Return the [X, Y] coordinate for the center point of the cell that contains the specified text.  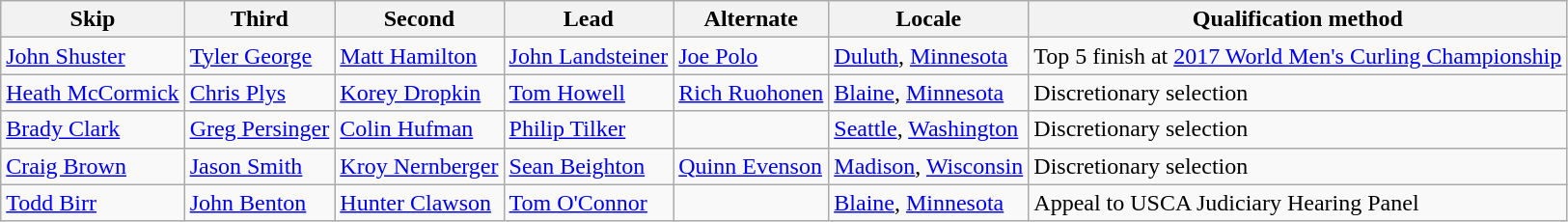
Greg Persinger [260, 129]
Alternate [751, 19]
Sean Beighton [589, 166]
Skip [93, 19]
John Benton [260, 203]
Colin Hufman [419, 129]
Philip Tilker [589, 129]
Second [419, 19]
Seattle, Washington [928, 129]
Lead [589, 19]
Korey Dropkin [419, 93]
Kroy Nernberger [419, 166]
Locale [928, 19]
Hunter Clawson [419, 203]
Jason Smith [260, 166]
Quinn Evenson [751, 166]
Duluth, Minnesota [928, 56]
Joe Polo [751, 56]
Brady Clark [93, 129]
Appeal to USCA Judiciary Hearing Panel [1298, 203]
Madison, Wisconsin [928, 166]
Top 5 finish at 2017 World Men's Curling Championship [1298, 56]
Tom Howell [589, 93]
Qualification method [1298, 19]
Tyler George [260, 56]
Heath McCormick [93, 93]
John Landsteiner [589, 56]
Matt Hamilton [419, 56]
Todd Birr [93, 203]
Tom O'Connor [589, 203]
John Shuster [93, 56]
Chris Plys [260, 93]
Rich Ruohonen [751, 93]
Craig Brown [93, 166]
Third [260, 19]
